Extract the (X, Y) coordinate from the center of the cell holding the provided text.  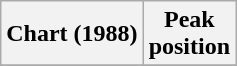
Peakposition (189, 34)
Chart (1988) (72, 34)
